Output the [x, y] coordinate of the center of the cell containing the given text.  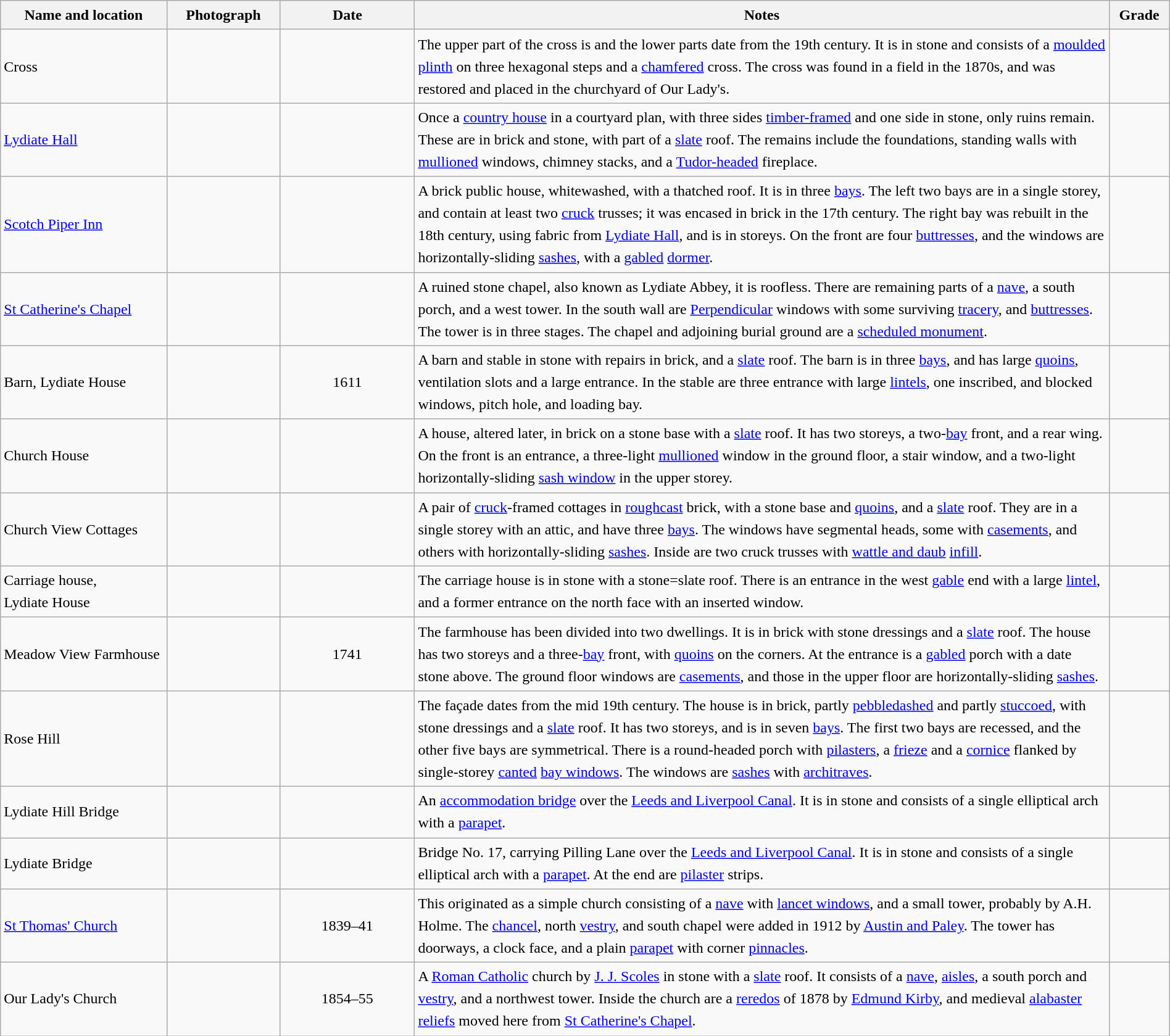
Lydiate Hill Bridge [84, 812]
Notes [761, 15]
Lydiate Bridge [84, 864]
An accommodation bridge over the Leeds and Liverpool Canal. It is in stone and consists of a single elliptical arch with a parapet. [761, 812]
Church View Cottages [84, 529]
Barn, Lydiate House [84, 383]
Name and location [84, 15]
1611 [347, 383]
1741 [347, 654]
Rose Hill [84, 738]
1839–41 [347, 926]
St Catherine's Chapel [84, 309]
1854–55 [347, 1000]
Date [347, 15]
Church House [84, 455]
Scotch Piper Inn [84, 225]
Meadow View Farmhouse [84, 654]
Photograph [223, 15]
St Thomas' Church [84, 926]
Carriage house,Lydiate House [84, 591]
Our Lady's Church [84, 1000]
Grade [1139, 15]
Lydiate Hall [84, 139]
Cross [84, 67]
